Provide the (X, Y) coordinate of the cell's center where the given text is located.  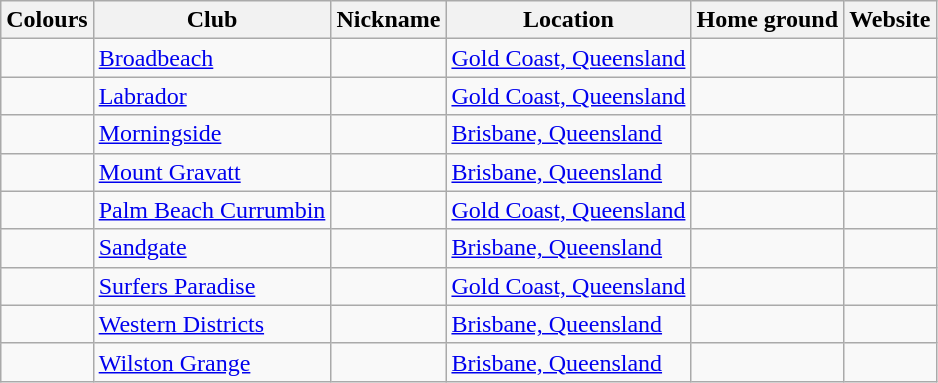
Location (568, 20)
Surfers Paradise (212, 286)
Wilston Grange (212, 362)
Morningside (212, 134)
Nickname (388, 20)
Western Districts (212, 324)
Palm Beach Currumbin (212, 210)
Website (890, 20)
Home ground (768, 20)
Colours (47, 20)
Mount Gravatt (212, 172)
Sandgate (212, 248)
Broadbeach (212, 58)
Labrador (212, 96)
Club (212, 20)
